Detect which cell encompasses the target text, then output its (X, Y) center coordinate. 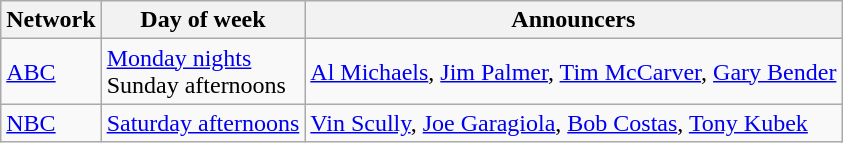
NBC (51, 123)
Saturday afternoons (203, 123)
ABC (51, 72)
Network (51, 20)
Day of week (203, 20)
Announcers (574, 20)
Monday nightsSunday afternoons (203, 72)
Al Michaels, Jim Palmer, Tim McCarver, Gary Bender (574, 72)
Vin Scully, Joe Garagiola, Bob Costas, Tony Kubek (574, 123)
